Output the [x, y] coordinate of the center of the cell containing the given text.  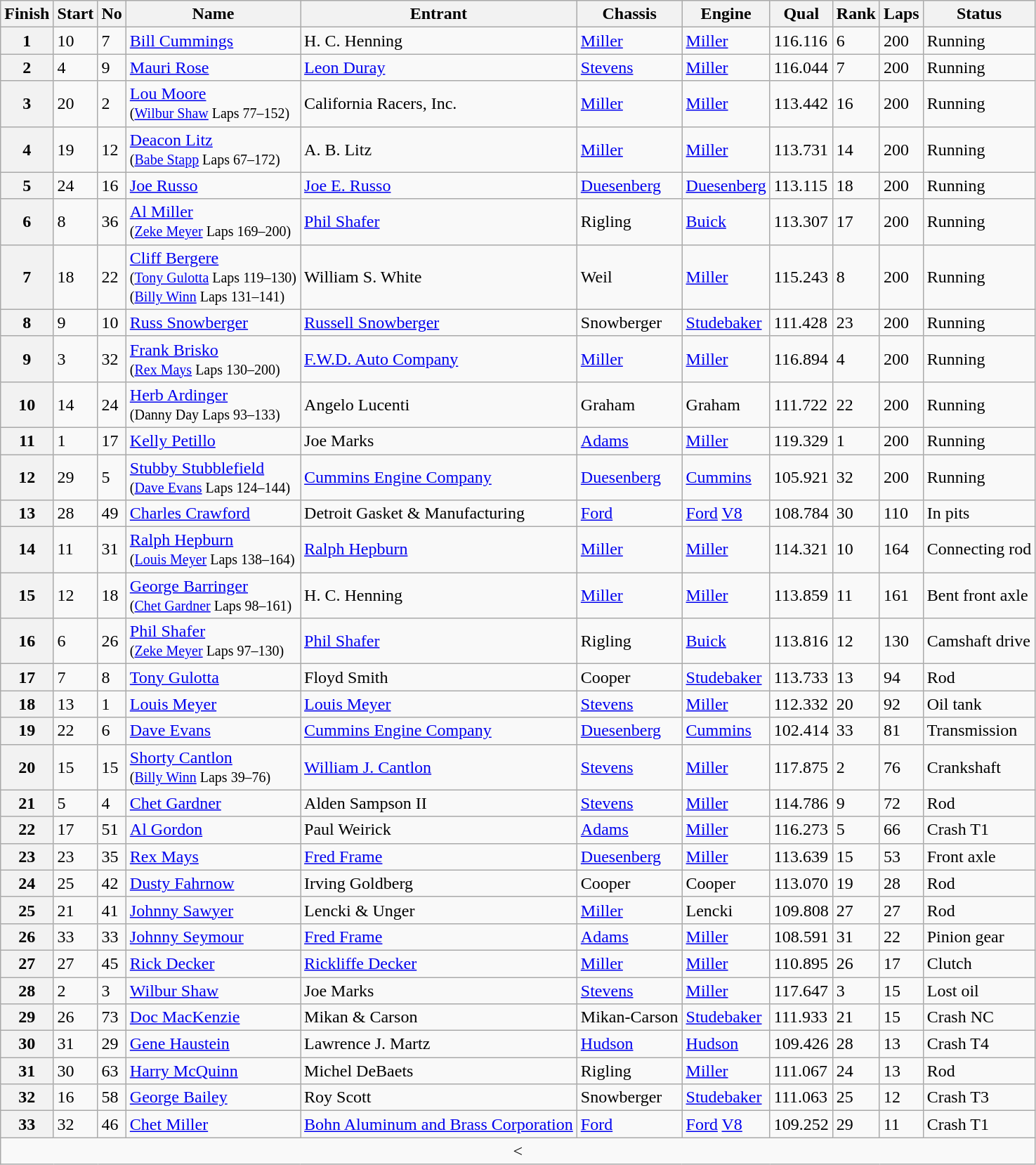
111.067 [801, 1071]
Camshaft drive [979, 641]
41 [112, 910]
Lencki & Unger [439, 910]
113.731 [801, 149]
Leon Duray [439, 67]
Name [213, 14]
117.647 [801, 990]
46 [112, 1124]
114.321 [801, 549]
Joe Russo [213, 186]
108.784 [801, 514]
94 [901, 677]
Deacon Litz(Babe Stapp Laps 67–172) [213, 149]
112.332 [801, 704]
73 [112, 1017]
Paul Weirick [439, 830]
In pits [979, 514]
Mikan & Carson [439, 1017]
Crash T3 [979, 1098]
George Bailey [213, 1098]
Floyd Smith [439, 677]
Gene Haustein [213, 1044]
109.808 [801, 910]
105.921 [801, 476]
Russ Snowberger [213, 323]
36 [112, 222]
Ralph Hepburn(Louis Meyer Laps 138–164) [213, 549]
No [112, 14]
Clutch [979, 963]
A. B. Litz [439, 149]
William J. Cantlon [439, 767]
Russell Snowberger [439, 323]
Shorty Cantlon(Billy Winn Laps 39–76) [213, 767]
Rex Mays [213, 857]
102.414 [801, 731]
Lawrence J. Martz [439, 1044]
35 [112, 857]
130 [901, 641]
111.933 [801, 1017]
110 [901, 514]
Rank [855, 14]
51 [112, 830]
Transmission [979, 731]
Detroit Gasket & Manufacturing [439, 514]
58 [112, 1098]
49 [112, 514]
Oil tank [979, 704]
164 [901, 549]
Irving Goldberg [439, 883]
Engine [726, 14]
Chet Miller [213, 1124]
113.859 [801, 596]
53 [901, 857]
Bohn Aluminum and Brass Corporation [439, 1124]
Lou Moore(Wilbur Shaw Laps 77–152) [213, 104]
116.894 [801, 358]
Harry McQuinn [213, 1071]
116.044 [801, 67]
Lencki [726, 910]
108.591 [801, 937]
113.307 [801, 222]
Chassis [629, 14]
Johnny Sawyer [213, 910]
Dusty Fahrnow [213, 883]
Chet Gardner [213, 803]
109.426 [801, 1044]
Roy Scott [439, 1098]
Rick Decker [213, 963]
Crankshaft [979, 767]
119.329 [801, 441]
Rickliffe Decker [439, 963]
Alden Sampson II [439, 803]
Connecting rod [979, 549]
76 [901, 767]
92 [901, 704]
Al Miller(Zeke Meyer Laps 169–200) [213, 222]
Phil Shafer(Zeke Meyer Laps 97–130) [213, 641]
66 [901, 830]
116.273 [801, 830]
Start [76, 14]
Laps [901, 14]
Tony Gulotta [213, 677]
F.W.D. Auto Company [439, 358]
Finish [27, 14]
Herb Ardinger (Danny Day Laps 93–133) [213, 405]
Al Gordon [213, 830]
42 [112, 883]
Entrant [439, 14]
113.442 [801, 104]
113.733 [801, 677]
Lost oil [979, 990]
Wilbur Shaw [213, 990]
Stubby Stubblefield(Dave Evans Laps 124–144) [213, 476]
Front axle [979, 857]
William S. White [439, 277]
72 [901, 803]
Charles Crawford [213, 514]
111.428 [801, 323]
Angelo Lucenti [439, 405]
Weil [629, 277]
Johnny Seymour [213, 937]
Doc MacKenzie [213, 1017]
113.816 [801, 641]
116.116 [801, 41]
Mauri Rose [213, 67]
113.115 [801, 186]
Qual [801, 14]
Dave Evans [213, 731]
George Barringer (Chet Gardner Laps 98–161) [213, 596]
Crash T4 [979, 1044]
81 [901, 731]
California Racers, Inc. [439, 104]
115.243 [801, 277]
< [518, 1151]
Joe E. Russo [439, 186]
109.252 [801, 1124]
Pinion gear [979, 937]
111.722 [801, 405]
111.063 [801, 1098]
117.875 [801, 767]
Michel DeBaets [439, 1071]
Cliff Bergere(Tony Gulotta Laps 119–130)(Billy Winn Laps 131–141) [213, 277]
63 [112, 1071]
110.895 [801, 963]
161 [901, 596]
Frank Brisko(Rex Mays Laps 130–200) [213, 358]
Bill Cummings [213, 41]
114.786 [801, 803]
Crash NC [979, 1017]
113.639 [801, 857]
Bent front axle [979, 596]
Mikan-Carson [629, 1017]
113.070 [801, 883]
Status [979, 14]
Ralph Hepburn [439, 549]
Kelly Petillo [213, 441]
45 [112, 963]
